Identify which cell holds the provided text, then report its (x, y) central coordinate. 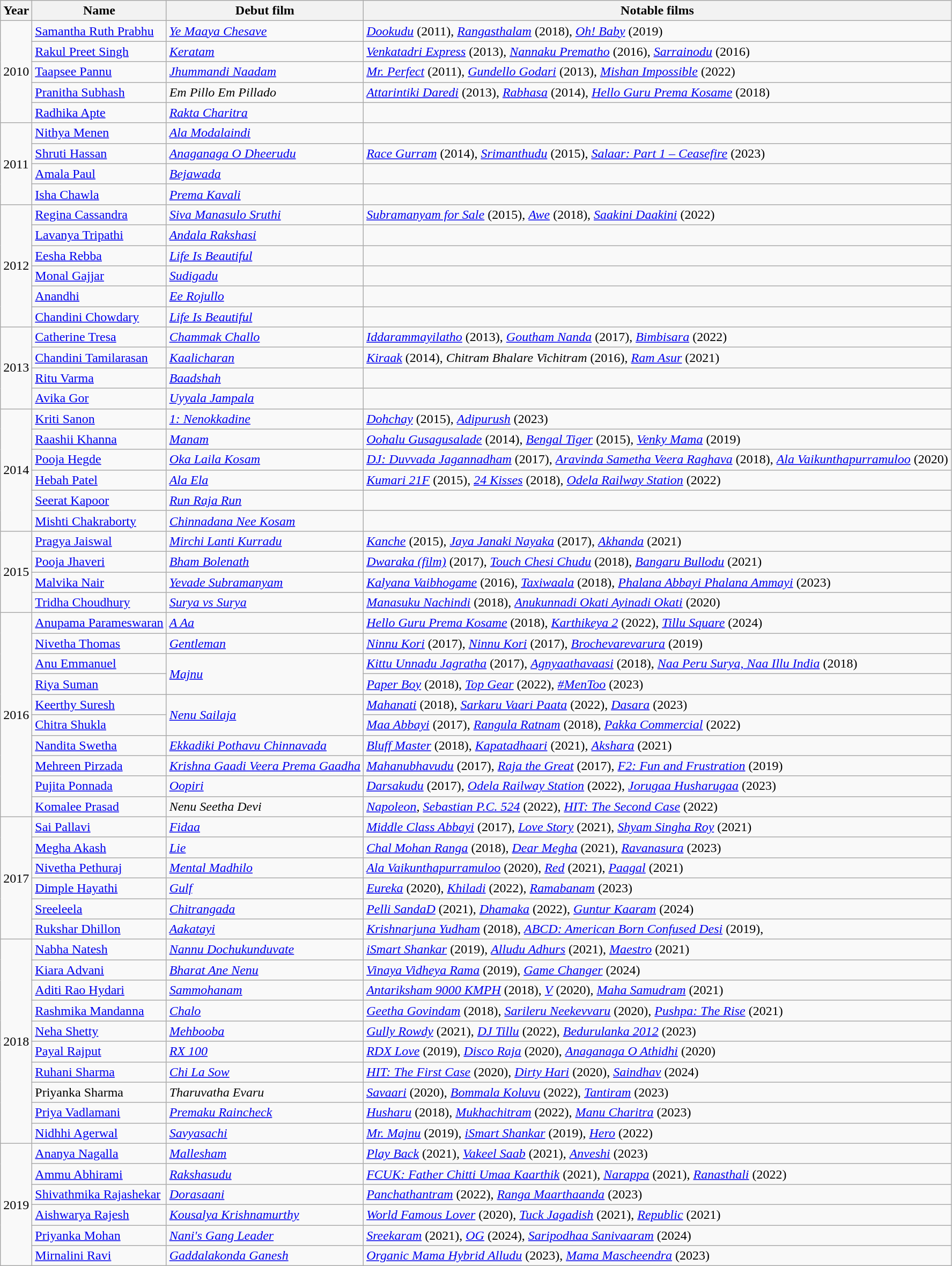
Panchathantram (2022), Ranga Maarthaanda (2023) (658, 1194)
Chalo (265, 1011)
Premaku Raincheck (265, 1113)
2010 (16, 72)
Isha Chawla (99, 194)
Baadshah (265, 378)
Krishna Gaadi Veera Prema Gaadha (265, 766)
2017 (16, 878)
Pelli SandaD (2021), Dhamaka (2022), Guntur Kaaram (2024) (658, 909)
Nabha Natesh (99, 950)
HIT: The First Case (2020), Dirty Hari (2020), Saindhav (2024) (658, 1072)
Iddarammayilatho (2013), Goutham Nanda (2017), Bimbisara (2022) (658, 337)
Husharu (2018), Mukhachitram (2022), Manu Charitra (2023) (658, 1113)
Em Pillo Em Pillado (265, 92)
Payal Rajput (99, 1052)
Mehreen Pirzada (99, 766)
Bluff Master (2018), Kapatadhaari (2021), Akshara (2021) (658, 745)
Gaddalakonda Ganesh (265, 1256)
Manam (265, 439)
2011 (16, 164)
Vinaya Vidheya Rama (2019), Game Changer (2024) (658, 970)
Dimple Hayathi (99, 888)
Nenu Sailaja (265, 715)
Kittu Unnadu Jagratha (2017), Agnyaathavaasi (2018), Naa Peru Surya, Naa Illu India (2018) (658, 664)
Shivathmika Rajashekar (99, 1194)
Siva Manasulo Sruthi (265, 214)
Nithya Menen (99, 133)
Rukshar Dhillon (99, 929)
Oopiri (265, 786)
Rashmika Mandanna (99, 1011)
Andala Rakshasi (265, 235)
Bejawada (265, 174)
Ala Vaikunthapurramuloo (2020), Red (2021), Paagal (2021) (658, 868)
Sreekaram (2021), OG (2024), Saripodhaa Sanivaaram (2024) (658, 1235)
Dorasaani (265, 1194)
Year (16, 11)
Mirnalini Ravi (99, 1256)
Avika Gor (99, 398)
DJ: Duvvada Jagannadham (2017), Aravinda Sametha Veera Raghava (2018), Ala Vaikunthapurramuloo (2020) (658, 460)
Geetha Govindam (2018), Sarileru Neekevvaru (2020), Pushpa: The Rise (2021) (658, 1011)
Surya vs Surya (265, 603)
Kumari 21F (2015), 24 Kisses (2018), Odela Railway Station (2022) (658, 480)
Kaalicharan (265, 358)
Anandhi (99, 297)
Priya Vadlamani (99, 1113)
Chammak Challo (265, 337)
Kriti Sanon (99, 419)
Chandini Chowdary (99, 317)
iSmart Shankar (2019), Alludu Adhurs (2021), Maestro (2021) (658, 950)
Paper Boy (2018), Top Gear (2022), #MenToo (2023) (658, 684)
Mahanati (2018), Sarkaru Vaari Paata (2022), Dasara (2023) (658, 705)
Napoleon, Sebastian P.C. 524 (2022), HIT: The Second Case (2022) (658, 806)
Mirchi Lanti Kurradu (265, 541)
Amala Paul (99, 174)
Ruhani Sharma (99, 1072)
Aakatayi (265, 929)
Dwaraka (film) (2017), Touch Chesi Chudu (2018), Bangaru Bullodu (2021) (658, 561)
Dookudu (2011), Rangasthalam (2018), Oh! Baby (2019) (658, 31)
Priyanka Sharma (99, 1092)
Mental Madhilo (265, 868)
Gully Rowdy (2021), DJ Tillu (2022), Bedurulanka 2012 (2023) (658, 1031)
Dohchay (2015), Adipurush (2023) (658, 419)
Nandita Swetha (99, 745)
Sammohanam (265, 990)
Sai Pallavi (99, 827)
Catherine Tresa (99, 337)
Tridha Choudhury (99, 603)
Chitra Shukla (99, 725)
Mehbooba (265, 1031)
Kalyana Vaibhogame (2016), Taxiwaala (2018), Phalana Abbayi Phalana Ammayi (2023) (658, 582)
Race Gurram (2014), Srimanthudu (2015), Salaar: Part 1 – Ceasefire (2023) (658, 153)
Antariksham 9000 KMPH (2018), V (2020), Maha Samudram (2021) (658, 990)
Samantha Ruth Prabhu (99, 31)
Pooja Jhaveri (99, 561)
Lie (265, 847)
RDX Love (2019), Disco Raja (2020), Anaganaga O Athidhi (2020) (658, 1052)
Ye Maaya Chesave (265, 31)
Malvika Nair (99, 582)
Taapsee Pannu (99, 72)
Mr. Majnu (2019), iSmart Shankar (2019), Hero (2022) (658, 1133)
Rakta Charitra (265, 113)
Komalee Prasad (99, 806)
Mr. Perfect (2011), Gundello Godari (2013), Mishan Impossible (2022) (658, 72)
A Aa (265, 623)
Regina Cassandra (99, 214)
Keratam (265, 51)
Riya Suman (99, 684)
2012 (16, 265)
Venkatadri Express (2013), Nannaku Prematho (2016), Sarrainodu (2016) (658, 51)
Radhika Apte (99, 113)
Ananya Nagalla (99, 1153)
2014 (16, 470)
Ala Modalaindi (265, 133)
Ammu Abhirami (99, 1174)
Darsakudu (2017), Odela Railway Station (2022), Jorugaa Husharugaa (2023) (658, 786)
Neha Shetty (99, 1031)
Oka Laila Kosam (265, 460)
Notable films (658, 11)
2013 (16, 368)
Monal Gajjar (99, 276)
Middle Class Abbayi (2017), Love Story (2021), Shyam Singha Roy (2021) (658, 827)
Anaganaga O Dheerudu (265, 153)
Kiara Advani (99, 970)
Rakshasudu (265, 1174)
Bham Bolenath (265, 561)
Nani's Gang Leader (265, 1235)
Seerat Kapoor (99, 500)
Anupama Parameswaran (99, 623)
Subramanyam for Sale (2015), Awe (2018), Saakini Daakini (2022) (658, 214)
FCUK: Father Chitti Umaa Kaarthik (2021), Narappa (2021), Ranasthali (2022) (658, 1174)
Mallesham (265, 1153)
World Famous Lover (2020), Tuck Jagadish (2021), Republic (2021) (658, 1215)
Attarintiki Daredi (2013), Rabhasa (2014), Hello Guru Prema Kosame (2018) (658, 92)
Chi La Sow (265, 1072)
Sudigadu (265, 276)
Raashii Khanna (99, 439)
Uyyala Jampala (265, 398)
Kiraak (2014), Chitram Bhalare Vichitram (2016), Ram Asur (2021) (658, 358)
Chandini Tamilarasan (99, 358)
Pujita Ponnada (99, 786)
Pooja Hegde (99, 460)
Aditi Rao Hydari (99, 990)
Ritu Varma (99, 378)
Mahanubhavudu (2017), Raja the Great (2017), F2: Fun and Frustration (2019) (658, 766)
Shruti Hassan (99, 153)
Rakul Preet Singh (99, 51)
Nenu Seetha Devi (265, 806)
Ninnu Kori (2017), Ninnu Kori (2017), Brochevarevarura (2019) (658, 643)
Lavanya Tripathi (99, 235)
Debut film (265, 11)
Eesha Rebba (99, 256)
Bharat Ane Nenu (265, 970)
Anu Emmanuel (99, 664)
Hebah Patel (99, 480)
Ekkadiki Pothavu Chinnavada (265, 745)
Jhummandi Naadam (265, 72)
Nivetha Thomas (99, 643)
Prema Kavali (265, 194)
Name (99, 11)
2018 (16, 1041)
Ee Rojullo (265, 297)
Priyanka Mohan (99, 1235)
Keerthy Suresh (99, 705)
Manasuku Nachindi (2018), Anukunnadi Okati Ayinadi Okati (2020) (658, 603)
Run Raja Run (265, 500)
Tharuvatha Evaru (265, 1092)
Krishnarjuna Yudham (2018), ABCD: American Born Confused Desi (2019), (658, 929)
Nivetha Pethuraj (99, 868)
Majnu (265, 674)
Chinnadana Nee Kosam (265, 521)
2019 (16, 1204)
Organic Mama Hybrid Alludu (2023), Mama Mascheendra (2023) (658, 1256)
Pragya Jaiswal (99, 541)
Hello Guru Prema Kosame (2018), Karthikeya 2 (2022), Tillu Square (2024) (658, 623)
Savaari (2020), Bommala Koluvu (2022), Tantiram (2023) (658, 1092)
Oohalu Gusagusalade (2014), Bengal Tiger (2015), Venky Mama (2019) (658, 439)
Kanche (2015), Jaya Janaki Nayaka (2017), Akhanda (2021) (658, 541)
Pranitha Subhash (99, 92)
1: Nenokkadine (265, 419)
Kousalya Krishnamurthy (265, 1215)
2016 (16, 715)
Chal Mohan Ranga (2018), Dear Megha (2021), Ravanasura (2023) (658, 847)
Mishti Chakraborty (99, 521)
Fidaa (265, 827)
Yevade Subramanyam (265, 582)
Sreeleela (99, 909)
Maa Abbayi (2017), Rangula Ratnam (2018), Pakka Commercial (2022) (658, 725)
Chitrangada (265, 909)
2015 (16, 572)
Nannu Dochukunduvate (265, 950)
Eureka (2020), Khiladi (2022), Ramabanam (2023) (658, 888)
Play Back (2021), Vakeel Saab (2021), Anveshi (2023) (658, 1153)
Gulf (265, 888)
Aishwarya Rajesh (99, 1215)
Gentleman (265, 643)
Ala Ela (265, 480)
Megha Akash (99, 847)
RX 100 (265, 1052)
Nidhhi Agerwal (99, 1133)
Savyasachi (265, 1133)
